Pinpoint the cell where the given text exists, returning its (X, Y) midpoint coordinate. 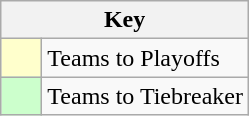
Teams to Playoffs (146, 58)
Key (125, 20)
Teams to Tiebreaker (146, 96)
